Output the (x, y) coordinate of the center of the cell containing the given text.  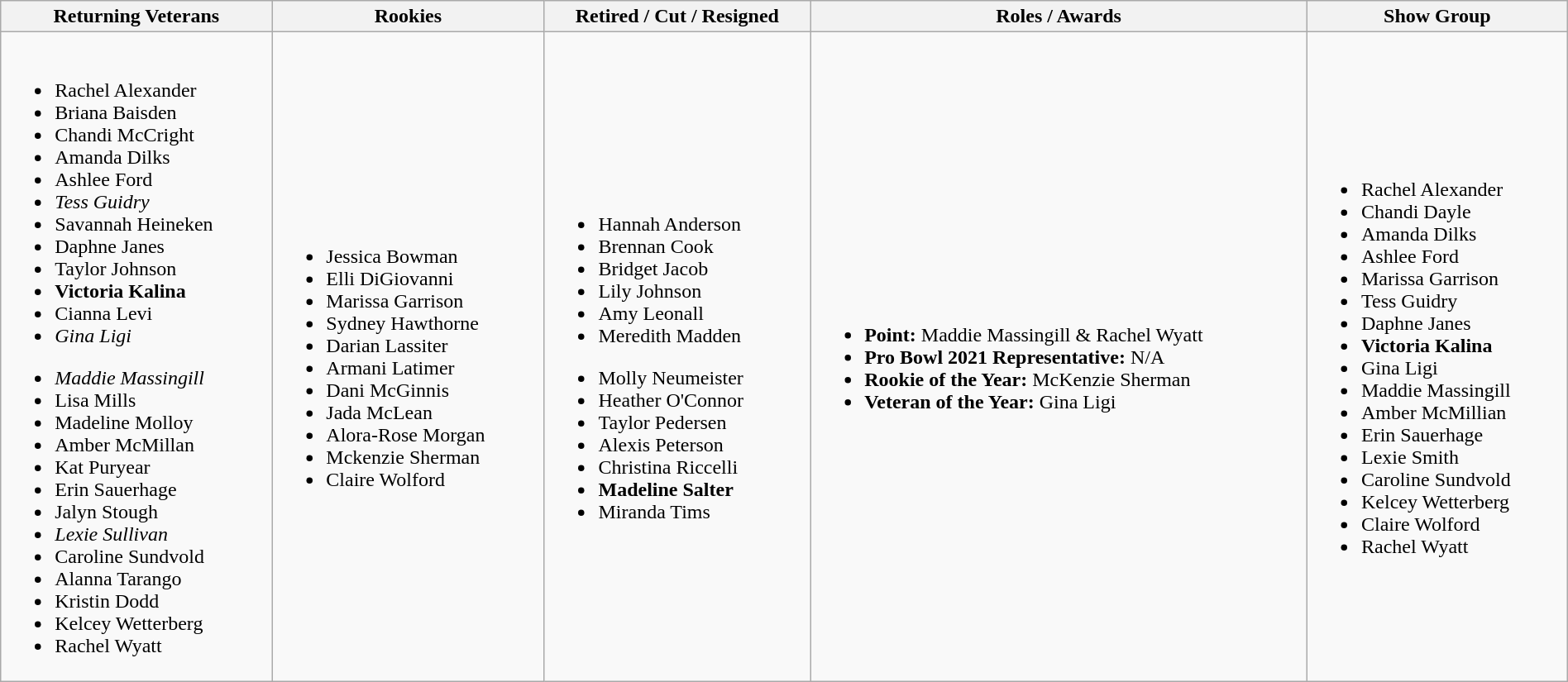
Returning Veterans (136, 17)
Rookies (409, 17)
Point: Maddie Massingill & Rachel WyattPro Bowl 2021 Representative: N/ARookie of the Year: McKenzie ShermanVeteran of the Year: Gina Ligi (1059, 357)
Show Group (1437, 17)
Retired / Cut / Resigned (677, 17)
Roles / Awards (1059, 17)
